Identify which cell holds the provided text, then report its (x, y) central coordinate. 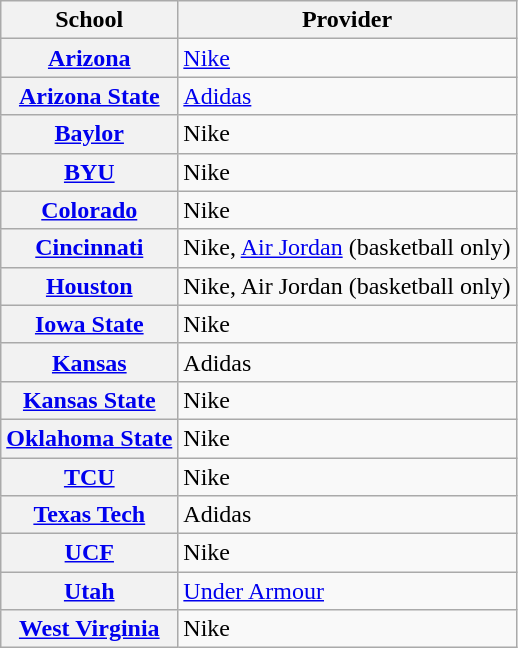
Kansas State (90, 400)
Oklahoma State (90, 438)
Kansas (90, 362)
Utah (90, 591)
TCU (90, 477)
Colorado (90, 210)
Arizona State (90, 96)
BYU (90, 172)
Under Armour (347, 591)
School (90, 20)
Cincinnati (90, 248)
Iowa State (90, 324)
Arizona (90, 58)
West Virginia (90, 629)
Houston (90, 286)
Texas Tech (90, 515)
Baylor (90, 134)
Provider (347, 20)
UCF (90, 553)
